Return the [X, Y] coordinate for the center point of the cell that contains the specified text.  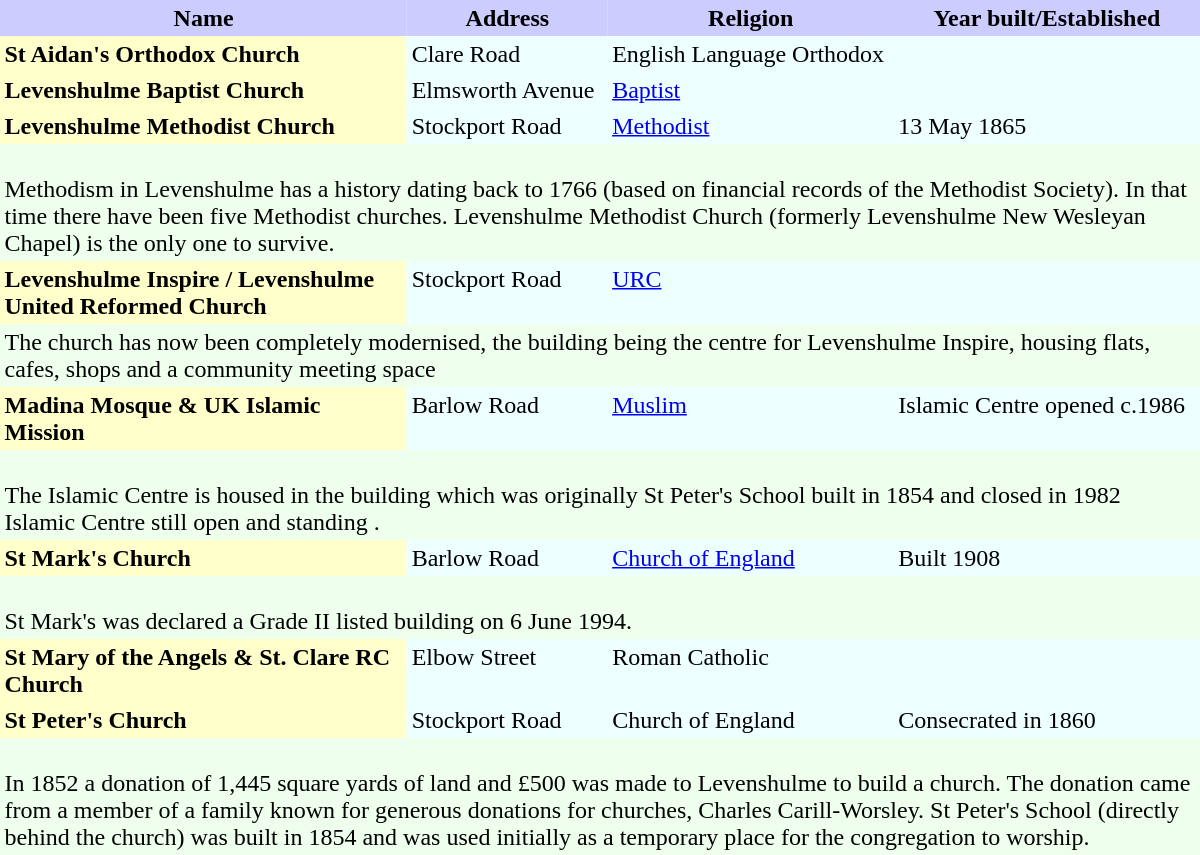
Consecrated in 1860 [1047, 720]
Name [204, 18]
Baptist [751, 90]
Religion [751, 18]
Elmsworth Avenue [508, 90]
URC [751, 292]
English Language Orthodox [751, 54]
St Peter's Church [204, 720]
Methodist [751, 126]
Elbow Street [508, 670]
St Aidan's Orthodox Church [204, 54]
Levenshulme Inspire / Levenshulme United Reformed Church [204, 292]
Madina Mosque & UK Islamic Mission [204, 418]
Islamic Centre opened c.1986 [1047, 418]
13 May 1865 [1047, 126]
St Mark's was declared a Grade II listed building on 6 June 1994. [600, 608]
St Mark's Church [204, 558]
St Mary of the Angels & St. Clare RC Church [204, 670]
Clare Road [508, 54]
Address [508, 18]
Levenshulme Methodist Church [204, 126]
Roman Catholic [751, 670]
Levenshulme Baptist Church [204, 90]
Year built/Established [1047, 18]
Built 1908 [1047, 558]
Muslim [751, 418]
